From the cell containing the given text, extract its center point as [x, y] coordinate. 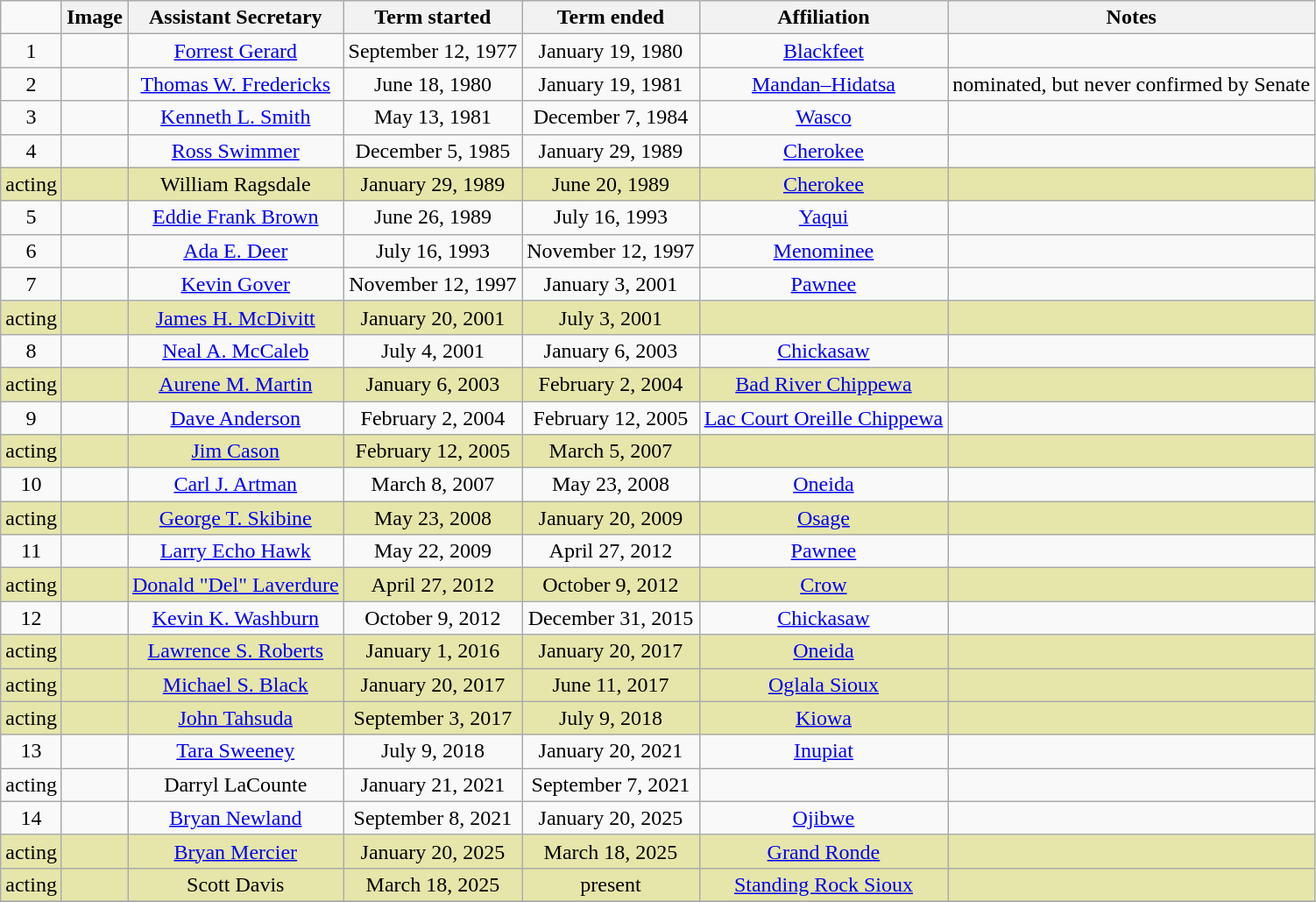
Scott Davis [237, 884]
January 20, 2001 [433, 317]
January 1, 2016 [433, 651]
Osage [824, 518]
nominated, but never confirmed by Senate [1132, 84]
Inupiat [824, 751]
Bryan Mercier [237, 851]
14 [32, 818]
Mandan–Hidatsa [824, 84]
Jim Cason [237, 451]
Dave Anderson [237, 418]
William Ragsdale [237, 184]
September 7, 2021 [611, 785]
Neal A. McCaleb [237, 351]
September 12, 1977 [433, 51]
6 [32, 251]
9 [32, 418]
December 7, 1984 [611, 117]
Kevin K. Washburn [237, 618]
1 [32, 51]
January 20, 2021 [611, 751]
July 3, 2001 [611, 317]
June 26, 1989 [433, 217]
January 20, 2009 [611, 518]
Wasco [824, 117]
Oglala Sioux [824, 685]
Darryl LaCounte [237, 785]
May 22, 2009 [433, 551]
July 4, 2001 [433, 351]
June 20, 1989 [611, 184]
present [611, 884]
11 [32, 551]
John Tahsuda [237, 718]
January 19, 1980 [611, 51]
Kevin Gover [237, 284]
5 [32, 217]
Notes [1132, 18]
Blackfeet [824, 51]
Ross Swimmer [237, 151]
8 [32, 351]
March 5, 2007 [611, 451]
Thomas W. Fredericks [237, 84]
Bad River Chippewa [824, 384]
4 [32, 151]
10 [32, 485]
Crow [824, 585]
Tara Sweeney [237, 751]
7 [32, 284]
3 [32, 117]
Forrest Gerard [237, 51]
Term ended [611, 18]
Lac Court Oreille Chippewa [824, 418]
12 [32, 618]
Lawrence S. Roberts [237, 651]
13 [32, 751]
Michael S. Black [237, 685]
March 8, 2007 [433, 485]
June 18, 1980 [433, 84]
Ojibwe [824, 818]
Image [95, 18]
Standing Rock Sioux [824, 884]
Kiowa [824, 718]
Term started [433, 18]
Kenneth L. Smith [237, 117]
September 3, 2017 [433, 718]
James H. McDivitt [237, 317]
2 [32, 84]
Bryan Newland [237, 818]
Carl J. Artman [237, 485]
Affiliation [824, 18]
June 11, 2017 [611, 685]
September 8, 2021 [433, 818]
December 31, 2015 [611, 618]
Assistant Secretary [237, 18]
Eddie Frank Brown [237, 217]
January 3, 2001 [611, 284]
Grand Ronde [824, 851]
Yaqui [824, 217]
Donald "Del" Laverdure [237, 585]
December 5, 1985 [433, 151]
May 13, 1981 [433, 117]
January 19, 1981 [611, 84]
Ada E. Deer [237, 251]
George T. Skibine [237, 518]
Menominee [824, 251]
Aurene M. Martin [237, 384]
January 21, 2021 [433, 785]
Larry Echo Hawk [237, 551]
